For the text-containing cell, return its midpoint in [X, Y] coordinate format. 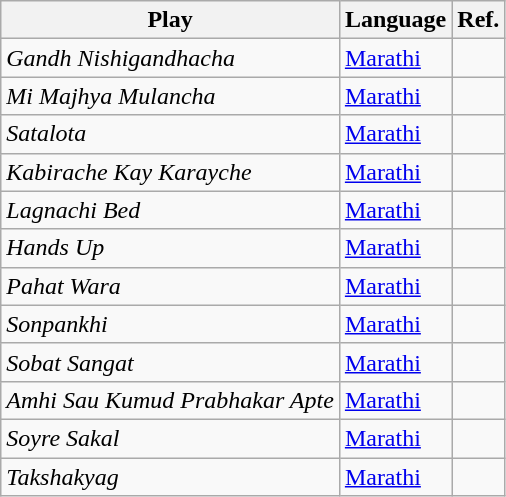
Satalota [170, 134]
Takshakyag [170, 477]
Kabirache Kay Karayche [170, 172]
Lagnachi Bed [170, 210]
Play [170, 20]
Hands Up [170, 248]
Amhi Sau Kumud Prabhakar Apte [170, 400]
Pahat Wara [170, 286]
Sobat Sangat [170, 362]
Sonpankhi [170, 324]
Mi Majhya Mulancha [170, 96]
Ref. [478, 20]
Gandh Nishigandhacha [170, 58]
Soyre Sakal [170, 438]
Language [395, 20]
